Locate the cell with the specified text and output its (x, y) center coordinate. 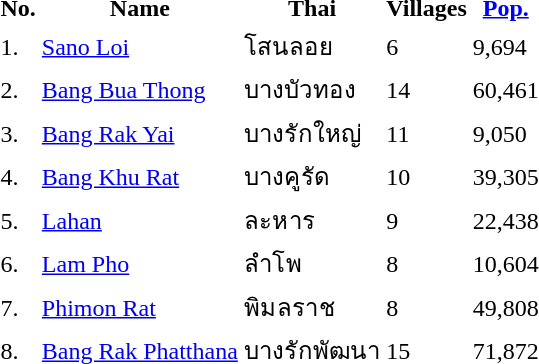
11 (426, 133)
Bang Rak Yai (140, 133)
บางคูรัด (312, 176)
บางรักใหญ่ (312, 133)
บางบัวทอง (312, 90)
ละหาร (312, 220)
Lam Pho (140, 264)
6 (426, 46)
Phimon Rat (140, 307)
Lahan (140, 220)
Sano Loi (140, 46)
พิมลราช (312, 307)
10 (426, 176)
9 (426, 220)
14 (426, 90)
โสนลอย (312, 46)
Bang Khu Rat (140, 176)
ลำโพ (312, 264)
Bang Bua Thong (140, 90)
